Detect which cell encompasses the target text, then output its (x, y) center coordinate. 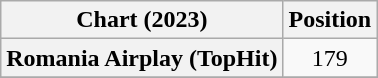
Position (330, 20)
Romania Airplay (TopHit) (142, 58)
Chart (2023) (142, 20)
179 (330, 58)
